Locate the cell with the specified text and output its [x, y] center coordinate. 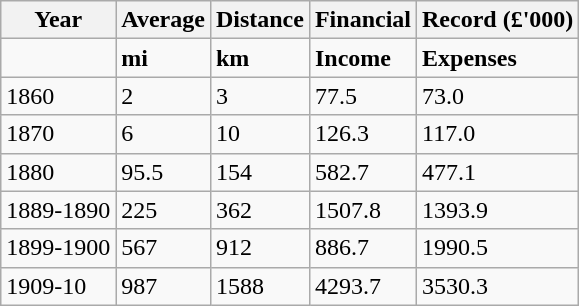
Distance [260, 20]
1990.5 [498, 248]
10 [260, 134]
77.5 [362, 96]
362 [260, 210]
95.5 [164, 172]
126.3 [362, 134]
886.7 [362, 248]
Expenses [498, 58]
km [260, 58]
Record (£'000) [498, 20]
1899-1900 [58, 248]
1588 [260, 286]
2 [164, 96]
Financial [362, 20]
Income [362, 58]
6 [164, 134]
4293.7 [362, 286]
1889-1890 [58, 210]
mi [164, 58]
3530.3 [498, 286]
912 [260, 248]
Year [58, 20]
3 [260, 96]
117.0 [498, 134]
987 [164, 286]
1870 [58, 134]
1507.8 [362, 210]
1909-10 [58, 286]
Average [164, 20]
1393.9 [498, 210]
477.1 [498, 172]
73.0 [498, 96]
1860 [58, 96]
582.7 [362, 172]
567 [164, 248]
225 [164, 210]
154 [260, 172]
1880 [58, 172]
